Extract the (X, Y) coordinate from the center of the cell holding the provided text.  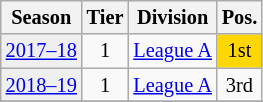
Tier (106, 17)
1st (240, 51)
3rd (240, 85)
Division (172, 17)
2018–19 (42, 85)
Pos. (240, 17)
Season (42, 17)
2017–18 (42, 51)
